Return the [X, Y] coordinate for the center point of the cell that contains the specified text.  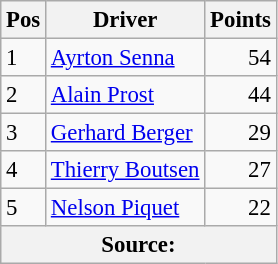
5 [24, 208]
2 [24, 95]
Thierry Boutsen [126, 170]
Ayrton Senna [126, 58]
Pos [24, 20]
27 [240, 170]
Nelson Piquet [126, 208]
29 [240, 133]
Source: [138, 245]
1 [24, 58]
3 [24, 133]
Alain Prost [126, 95]
Gerhard Berger [126, 133]
4 [24, 170]
Points [240, 20]
44 [240, 95]
54 [240, 58]
22 [240, 208]
Driver [126, 20]
